Return the (x, y) coordinate for the center point of the cell that contains the specified text.  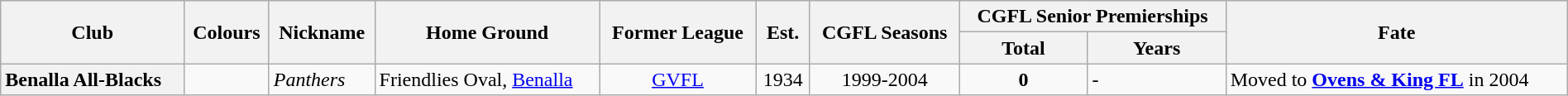
GVFL (678, 79)
Club (93, 32)
0 (1024, 79)
Nickname (322, 32)
Est. (783, 32)
CGFL Senior Premierships (1092, 17)
Fate (1396, 32)
CGFL Seasons (884, 32)
Former League (678, 32)
Total (1024, 48)
1934 (783, 79)
Friendlies Oval, Benalla (487, 79)
Years (1156, 48)
Panthers (322, 79)
Moved to Ovens & King FL in 2004 (1396, 79)
Benalla All-Blacks (93, 79)
Home Ground (487, 32)
Colours (227, 32)
- (1156, 79)
1999-2004 (884, 79)
